Identify which cell holds the provided text, then report its (x, y) central coordinate. 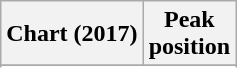
Chart (2017) (72, 34)
Peakposition (189, 34)
